Determine the [X, Y] coordinate at the center of the cell enclosing the given text.  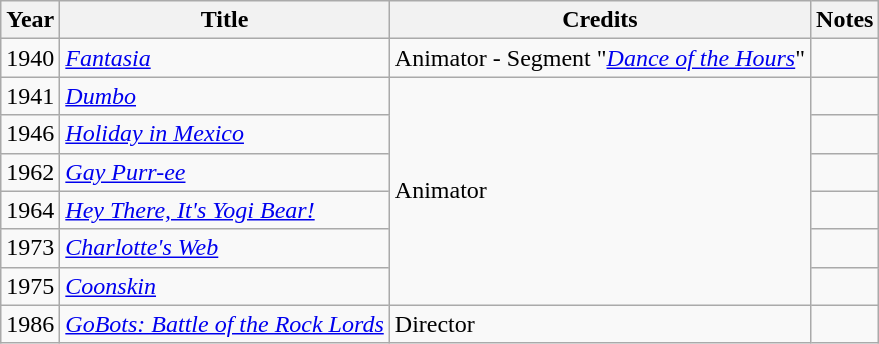
Holiday in Mexico [224, 134]
1962 [30, 172]
Gay Purr-ee [224, 172]
GoBots: Battle of the Rock Lords [224, 324]
1973 [30, 248]
1946 [30, 134]
Hey There, It's Yogi Bear! [224, 210]
Director [600, 324]
Year [30, 20]
Animator - Segment "Dance of the Hours" [600, 58]
Notes [845, 20]
Title [224, 20]
Dumbo [224, 96]
Charlotte's Web [224, 248]
1986 [30, 324]
Animator [600, 191]
1941 [30, 96]
1964 [30, 210]
1940 [30, 58]
Credits [600, 20]
Coonskin [224, 286]
1975 [30, 286]
Fantasia [224, 58]
